Extract the (X, Y) coordinate from the center of the cell holding the provided text.  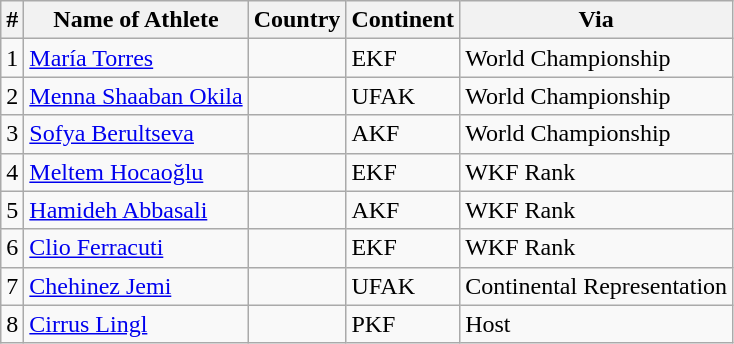
Via (596, 20)
Continent (403, 20)
6 (12, 248)
María Torres (136, 58)
Clio Ferracuti (136, 248)
Name of Athlete (136, 20)
4 (12, 172)
3 (12, 134)
1 (12, 58)
Cirrus Lingl (136, 324)
Meltem Hocaoğlu (136, 172)
5 (12, 210)
8 (12, 324)
PKF (403, 324)
Sofya Berultseva (136, 134)
7 (12, 286)
Host (596, 324)
Chehinez Jemi (136, 286)
Hamideh Abbasali (136, 210)
Country (297, 20)
Menna Shaaban Okila (136, 96)
# (12, 20)
Continental Representation (596, 286)
2 (12, 96)
